Search for the cell housing the specified text and yield its (x, y) center coordinate. 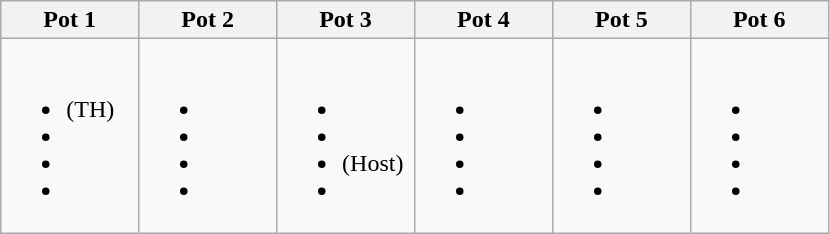
Pot 2 (208, 20)
(TH) (70, 136)
Pot 1 (70, 20)
Pot 4 (483, 20)
Pot 6 (759, 20)
(Host) (346, 136)
Pot 5 (621, 20)
Pot 3 (346, 20)
